Output the [x, y] coordinate of the center of the cell containing the given text.  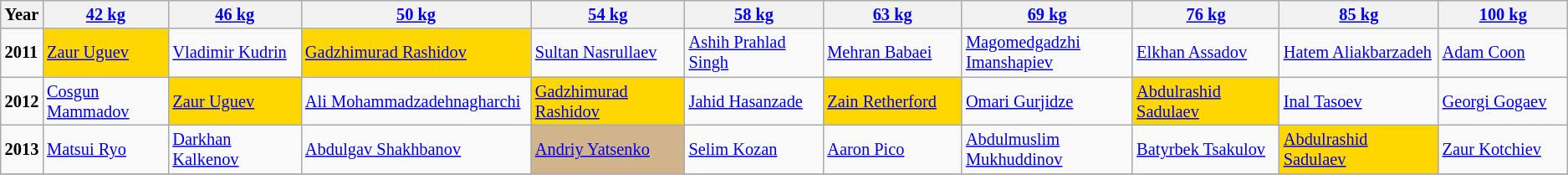
Vladimir Kudrin [234, 53]
Ashih Prahlad Singh [754, 53]
Matsui Ryo [105, 149]
Year [22, 14]
Adam Coon [1504, 53]
Georgi Gogaev [1504, 101]
69 kg [1047, 14]
58 kg [754, 14]
2011 [22, 53]
100 kg [1504, 14]
2013 [22, 149]
Mehran Babaei [892, 53]
Selim Kozan [754, 149]
Magomedgadzhi Imanshapiev [1047, 53]
85 kg [1359, 14]
Zain Retherford [892, 101]
42 kg [105, 14]
63 kg [892, 14]
76 kg [1206, 14]
Jahid Hasanzade [754, 101]
Abdulgav Shakhbanov [416, 149]
Elkhan Assadov [1206, 53]
Inal Tasoev [1359, 101]
Batyrbek Tsakulov [1206, 149]
Aaron Pico [892, 149]
Abdulmuslim Mukhuddinov [1047, 149]
54 kg [608, 14]
Zaur Kotchiev [1504, 149]
Omari Gurjidze [1047, 101]
Sultan Nasrullaev [608, 53]
Darkhan Kalkenov [234, 149]
2012 [22, 101]
Andriy Yatsenko [608, 149]
Cosgun Mammadov [105, 101]
50 kg [416, 14]
Ali Mohammadzadehnagharchi [416, 101]
Hatem Aliakbarzadeh [1359, 53]
46 kg [234, 14]
